Pinpoint the cell where the given text exists, returning its (x, y) midpoint coordinate. 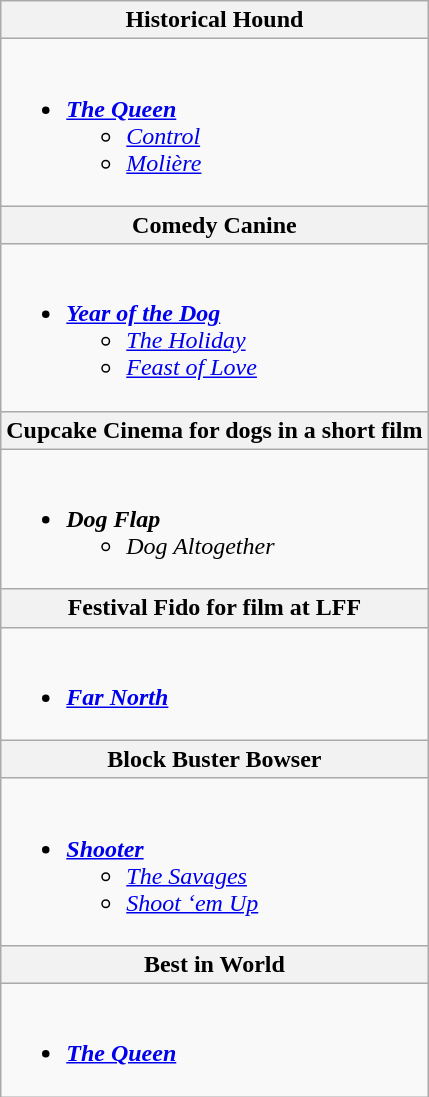
Block Buster Bowser (214, 759)
Best in World (214, 964)
Year of the DogThe HolidayFeast of Love (214, 328)
The QueenControlMolière (214, 122)
The Queen (214, 1040)
Historical Hound (214, 20)
Dog FlapDog Altogether (214, 519)
Comedy Canine (214, 225)
Far North (214, 684)
Cupcake Cinema for dogs in a short film (214, 430)
Festival Fido for film at LFF (214, 608)
ShooterThe SavagesShoot ‘em Up (214, 862)
